Search for the cell housing the specified text and yield its (x, y) center coordinate. 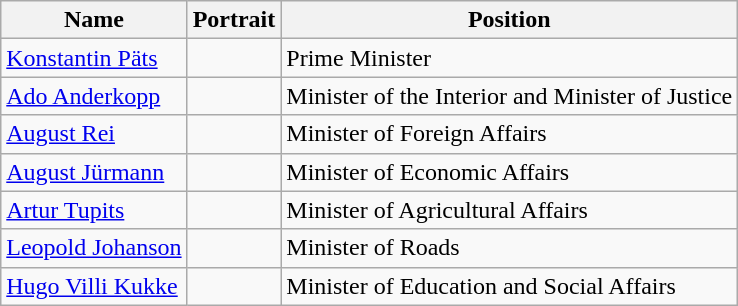
Ado Anderkopp (94, 96)
August Jürmann (94, 172)
Minister of the Interior and Minister of Justice (510, 96)
Hugo Villi Kukke (94, 286)
August Rei (94, 134)
Konstantin Päts (94, 58)
Leopold Johanson (94, 248)
Minister of Roads (510, 248)
Minister of Education and Social Affairs (510, 286)
Name (94, 20)
Minister of Economic Affairs (510, 172)
Portrait (234, 20)
Minister of Agricultural Affairs (510, 210)
Minister of Foreign Affairs (510, 134)
Artur Tupits (94, 210)
Position (510, 20)
Prime Minister (510, 58)
